From the cell containing the given text, extract its center point as [X, Y] coordinate. 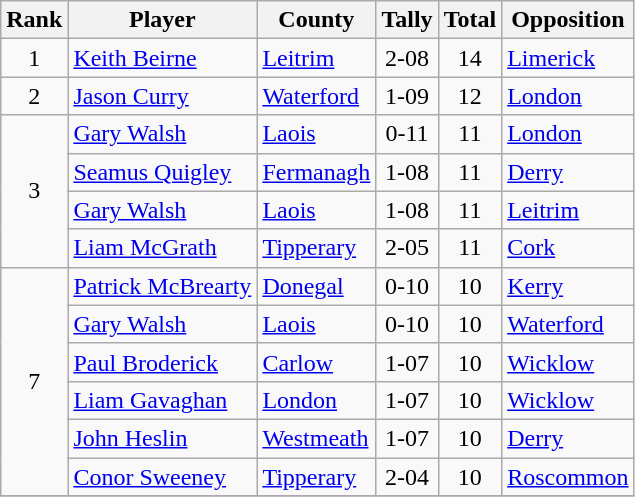
Keith Beirne [162, 58]
Seamus Quigley [162, 172]
2 [34, 96]
2-05 [407, 248]
0-11 [407, 134]
County [316, 20]
12 [470, 96]
2-04 [407, 477]
Player [162, 20]
Liam Gavaghan [162, 400]
Limerick [568, 58]
Liam McGrath [162, 248]
Paul Broderick [162, 362]
2-08 [407, 58]
Roscommon [568, 477]
Opposition [568, 20]
1 [34, 58]
Carlow [316, 362]
Cork [568, 248]
Kerry [568, 286]
Tally [407, 20]
14 [470, 58]
Fermanagh [316, 172]
Westmeath [316, 438]
Rank [34, 20]
7 [34, 381]
Donegal [316, 286]
Patrick McBrearty [162, 286]
Total [470, 20]
1-09 [407, 96]
Conor Sweeney [162, 477]
Jason Curry [162, 96]
John Heslin [162, 438]
3 [34, 191]
